Return the (x, y) coordinate for the center point of the cell that contains the specified text.  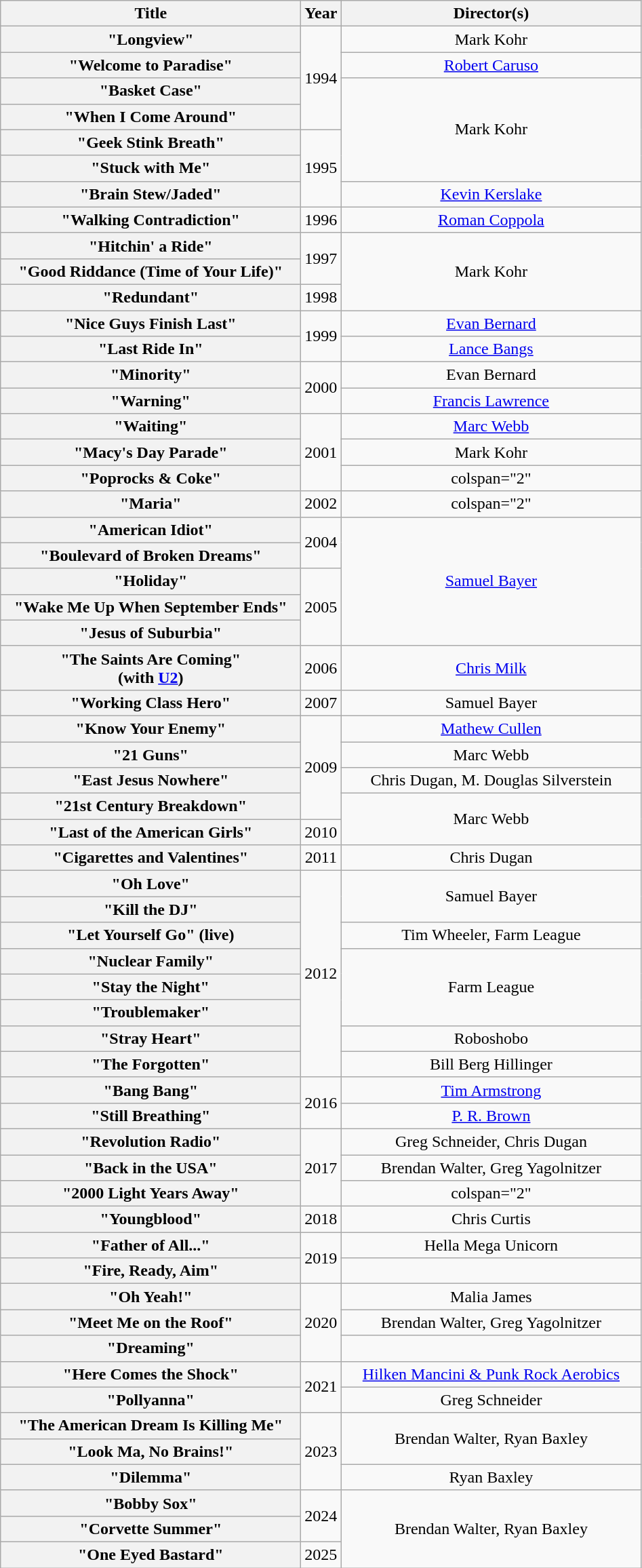
"Know Your Enemy" (151, 728)
"The Forgotten" (151, 1064)
Mathew Cullen (491, 728)
"2000 Light Years Away" (151, 1194)
"Good Riddance (Time of Your Life)" (151, 271)
1995 (321, 168)
2009 (321, 767)
Chris Dugan, M. Douglas Silverstein (491, 781)
"The Saints Are Coming"(with U2) (151, 667)
"Holiday" (151, 581)
"21st Century Breakdown" (151, 806)
"Pollyanna" (151, 1400)
"Poprocks & Coke" (151, 478)
"Cigarettes and Valentines" (151, 858)
"21 Guns" (151, 755)
Robert Caruso (491, 65)
2024 (321, 1516)
"Dreaming" (151, 1348)
Bill Berg Hillinger (491, 1064)
2010 (321, 832)
"One Eyed Bastard" (151, 1554)
Farm League (491, 987)
Ryan Baxley (491, 1477)
2002 (321, 504)
"East Jesus Nowhere" (151, 781)
Roboshobo (491, 1038)
Francis Lawrence (491, 401)
"Bobby Sox" (151, 1503)
1998 (321, 297)
"Bang Bang" (151, 1090)
Greg Schneider (491, 1400)
Lance Bangs (491, 349)
Malia James (491, 1297)
"Still Breathing" (151, 1116)
Year (321, 14)
Chris Milk (491, 667)
"Troublemaker" (151, 1013)
"Back in the USA" (151, 1167)
"Kill the DJ" (151, 909)
1999 (321, 336)
"Oh Love" (151, 884)
"Longview" (151, 39)
P. R. Brown (491, 1116)
2006 (321, 667)
2007 (321, 703)
"Basket Case" (151, 91)
2020 (321, 1322)
Tim Wheeler, Farm League (491, 935)
Greg Schneider, Chris Dugan (491, 1141)
"Redundant" (151, 297)
"Brain Stew/Jaded" (151, 194)
"Youngblood" (151, 1219)
2025 (321, 1554)
"Revolution Radio" (151, 1141)
Tim Armstrong (491, 1090)
2004 (321, 543)
2011 (321, 858)
2012 (321, 974)
"Boulevard of Broken Dreams" (151, 555)
2021 (321, 1387)
Chris Curtis (491, 1219)
2016 (321, 1103)
"Maria" (151, 504)
Hella Mega Unicorn (491, 1245)
"Here Comes the Shock" (151, 1374)
2005 (321, 607)
"Minority" (151, 375)
"Macy's Day Parade" (151, 452)
Roman Coppola (491, 220)
2000 (321, 388)
"Geek Stink Breath" (151, 142)
Hilken Mancini & Punk Rock Aerobics (491, 1374)
Kevin Kerslake (491, 194)
"Fire, Ready, Aim" (151, 1271)
"Let Yourself Go" (live) (151, 935)
"The American Dream Is Killing Me" (151, 1426)
2018 (321, 1219)
1997 (321, 258)
2019 (321, 1258)
1996 (321, 220)
2001 (321, 452)
"Warning" (151, 401)
2017 (321, 1167)
"Last Ride In" (151, 349)
Chris Dugan (491, 858)
"Dilemma" (151, 1477)
"Last of the American Girls" (151, 832)
"Look Ma, No Brains!" (151, 1451)
"When I Come Around" (151, 117)
Title (151, 14)
"Working Class Hero" (151, 703)
"Meet Me on the Roof" (151, 1322)
"Hitchin' a Ride" (151, 246)
"Stuck with Me" (151, 168)
1994 (321, 78)
"Jesus of Suburbia" (151, 633)
Director(s) (491, 14)
"Father of All..." (151, 1245)
"American Idiot" (151, 530)
"Corvette Summer" (151, 1529)
"Welcome to Paradise" (151, 65)
2023 (321, 1451)
"Nice Guys Finish Last" (151, 324)
"Stray Heart" (151, 1038)
"Walking Contradiction" (151, 220)
"Waiting" (151, 427)
"Nuclear Family" (151, 961)
"Stay the Night" (151, 987)
"Oh Yeah!" (151, 1297)
"Wake Me Up When September Ends" (151, 607)
